For the text-containing cell, return its midpoint in (x, y) coordinate format. 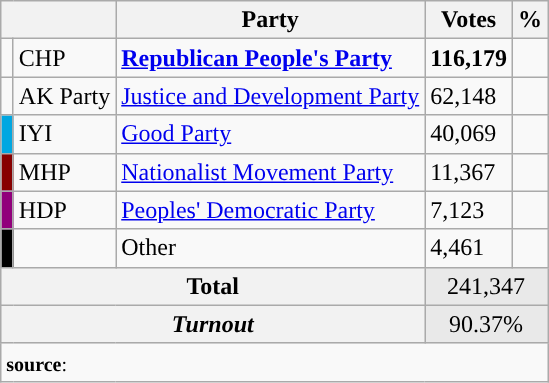
11,367 (469, 172)
62,148 (469, 96)
Votes (469, 20)
Party (270, 20)
% (530, 20)
Justice and Development Party (270, 96)
4,461 (469, 248)
IYI (64, 134)
Other (270, 248)
Total (213, 286)
7,123 (469, 210)
Turnout (213, 324)
116,179 (469, 58)
HDP (64, 210)
Good Party (270, 134)
40,069 (469, 134)
MHP (64, 172)
CHP (64, 58)
90.37% (486, 324)
Nationalist Movement Party (270, 172)
Peoples' Democratic Party (270, 210)
Republican People's Party (270, 58)
AK Party (64, 96)
source: (274, 362)
241,347 (486, 286)
